Pinpoint the cell where the given text exists, returning its [X, Y] midpoint coordinate. 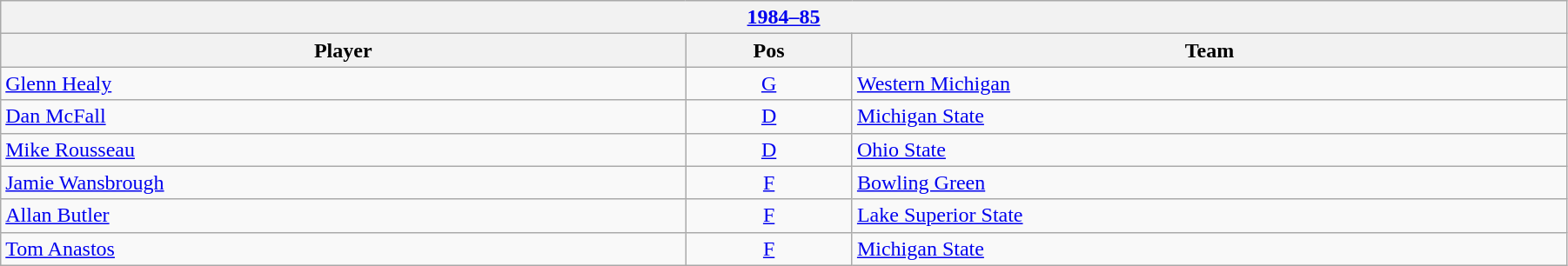
Team [1210, 50]
Ohio State [1210, 150]
Player [343, 50]
Glenn Healy [343, 83]
Bowling Green [1210, 183]
Pos [769, 50]
Lake Superior State [1210, 216]
Mike Rousseau [343, 150]
Dan McFall [343, 116]
Western Michigan [1210, 83]
G [769, 83]
Jamie Wansbrough [343, 183]
1984–85 [784, 17]
Allan Butler [343, 216]
Tom Anastos [343, 249]
